Detect which cell encompasses the target text, then output its [X, Y] center coordinate. 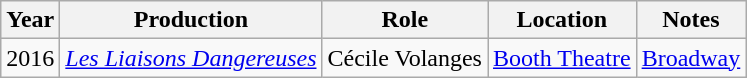
Production [191, 20]
Notes [691, 20]
Role [404, 20]
Year [30, 20]
Booth Theatre [562, 58]
2016 [30, 58]
Les Liaisons Dangereuses [191, 58]
Cécile Volanges [404, 58]
Location [562, 20]
Broadway [691, 58]
